Output the [X, Y] coordinate of the center of the cell containing the given text.  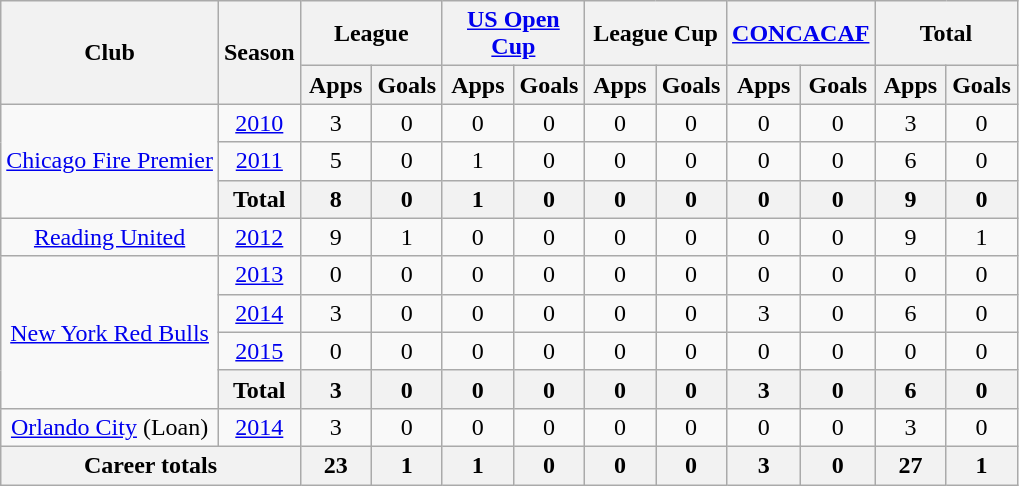
US Open Cup [513, 34]
Chicago Fire Premier [110, 161]
Club [110, 52]
New York Red Bulls [110, 332]
8 [336, 199]
Career totals [150, 465]
2013 [259, 275]
League Cup [655, 34]
2010 [259, 123]
27 [910, 465]
League [371, 34]
2015 [259, 351]
23 [336, 465]
Orlando City (Loan) [110, 427]
2012 [259, 237]
Season [259, 52]
CONCACAF [801, 34]
5 [336, 161]
2011 [259, 161]
Reading United [110, 237]
